For the text-containing cell, return its midpoint in [x, y] coordinate format. 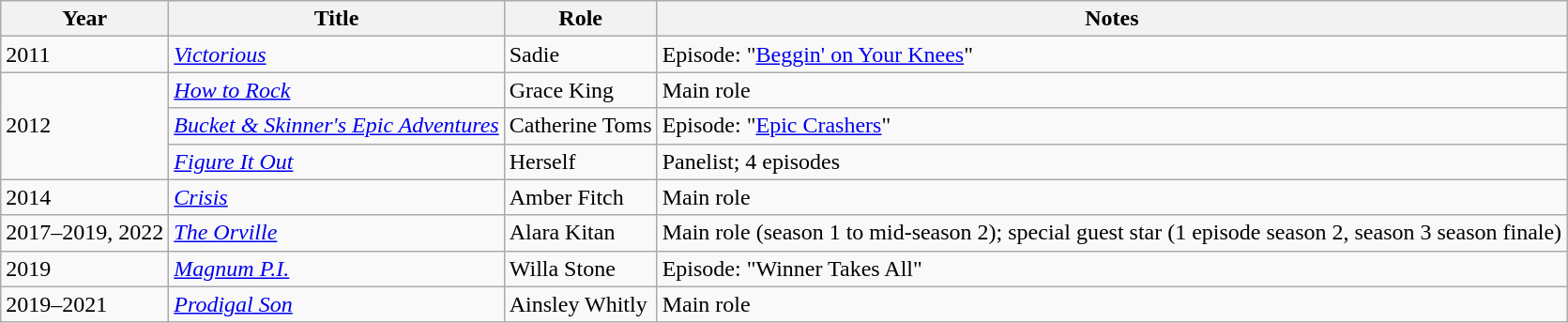
Panelist; 4 episodes [1111, 161]
Catherine Toms [580, 126]
Magnum P.I. [336, 269]
Figure It Out [336, 161]
Victorious [336, 54]
Episode: "Winner Takes All" [1111, 269]
Role [580, 19]
Crisis [336, 197]
Bucket & Skinner's Epic Adventures [336, 126]
2011 [84, 54]
Ainsley Whitly [580, 304]
Main role (season 1 to mid-season 2); special guest star (1 episode season 2, season 3 season finale) [1111, 233]
Alara Kitan [580, 233]
Year [84, 19]
2019–2021 [84, 304]
2017–2019, 2022 [84, 233]
Episode: "Beggin' on Your Knees" [1111, 54]
Willa Stone [580, 269]
Herself [580, 161]
2019 [84, 269]
2012 [84, 126]
Sadie [580, 54]
Notes [1111, 19]
Amber Fitch [580, 197]
Prodigal Son [336, 304]
2014 [84, 197]
The Orville [336, 233]
Title [336, 19]
Grace King [580, 90]
Episode: "Epic Crashers" [1111, 126]
How to Rock [336, 90]
